Scan for the cell matching the given text and deliver its (x, y) coordinate at center. 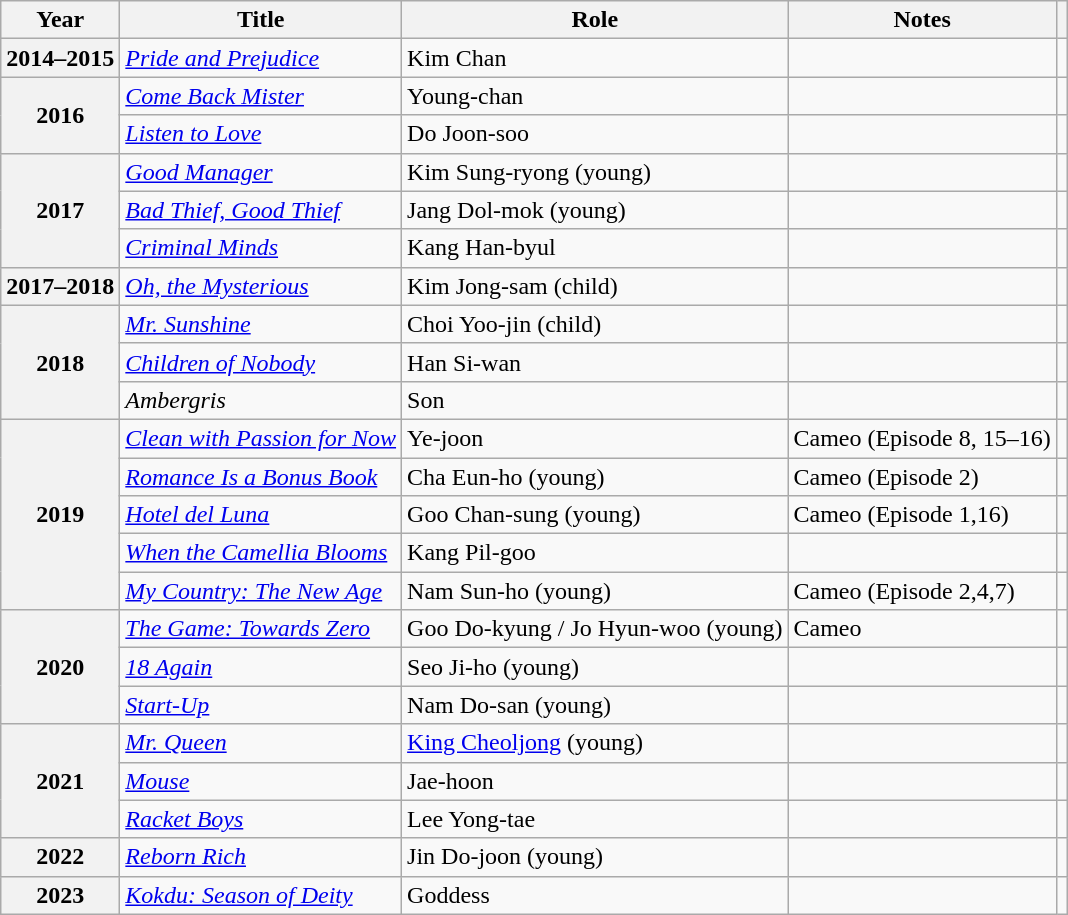
2020 (60, 667)
Goo Do-kyung / Jo Hyun-woo (young) (595, 629)
Lee Yong-tae (595, 819)
The Game: Towards Zero (261, 629)
Choi Yoo-jin (child) (595, 324)
Do Joon-soo (595, 134)
My Country: The New Age (261, 591)
Cameo (Episode 2) (922, 477)
Reborn Rich (261, 857)
Kim Jong-sam (child) (595, 286)
Children of Nobody (261, 362)
Cameo (Episode 2,4,7) (922, 591)
2021 (60, 781)
2018 (60, 362)
2016 (60, 115)
Nam Sun-ho (young) (595, 591)
Year (60, 20)
Listen to Love (261, 134)
Kokdu: Season of Deity (261, 895)
Hotel del Luna (261, 515)
Cha Eun-ho (young) (595, 477)
18 Again (261, 667)
Cameo (922, 629)
Racket Boys (261, 819)
Mr. Sunshine (261, 324)
King Cheoljong (young) (595, 743)
Goo Chan-sung (young) (595, 515)
When the Camellia Blooms (261, 553)
Kang Han-byul (595, 248)
Come Back Mister (261, 96)
Clean with Passion for Now (261, 438)
Cameo (Episode 1,16) (922, 515)
Romance Is a Bonus Book (261, 477)
Jae-hoon (595, 781)
Kim Chan (595, 58)
2017–2018 (60, 286)
Jin Do-joon (young) (595, 857)
Cameo (Episode 8, 15–16) (922, 438)
2014–2015 (60, 58)
Notes (922, 20)
Kang Pil-goo (595, 553)
Pride and Prejudice (261, 58)
Ye-joon (595, 438)
Son (595, 400)
Han Si-wan (595, 362)
Oh, the Mysterious (261, 286)
Goddess (595, 895)
Ambergris (261, 400)
Kim Sung-ryong (young) (595, 172)
Title (261, 20)
2022 (60, 857)
Mouse (261, 781)
2017 (60, 210)
Seo Ji-ho (young) (595, 667)
2019 (60, 514)
Good Manager (261, 172)
Mr. Queen (261, 743)
Young-chan (595, 96)
Jang Dol-mok (young) (595, 210)
2023 (60, 895)
Nam Do-san (young) (595, 705)
Role (595, 20)
Bad Thief, Good Thief (261, 210)
Start-Up (261, 705)
Criminal Minds (261, 248)
